Output the (X, Y) coordinate of the center of the cell containing the given text.  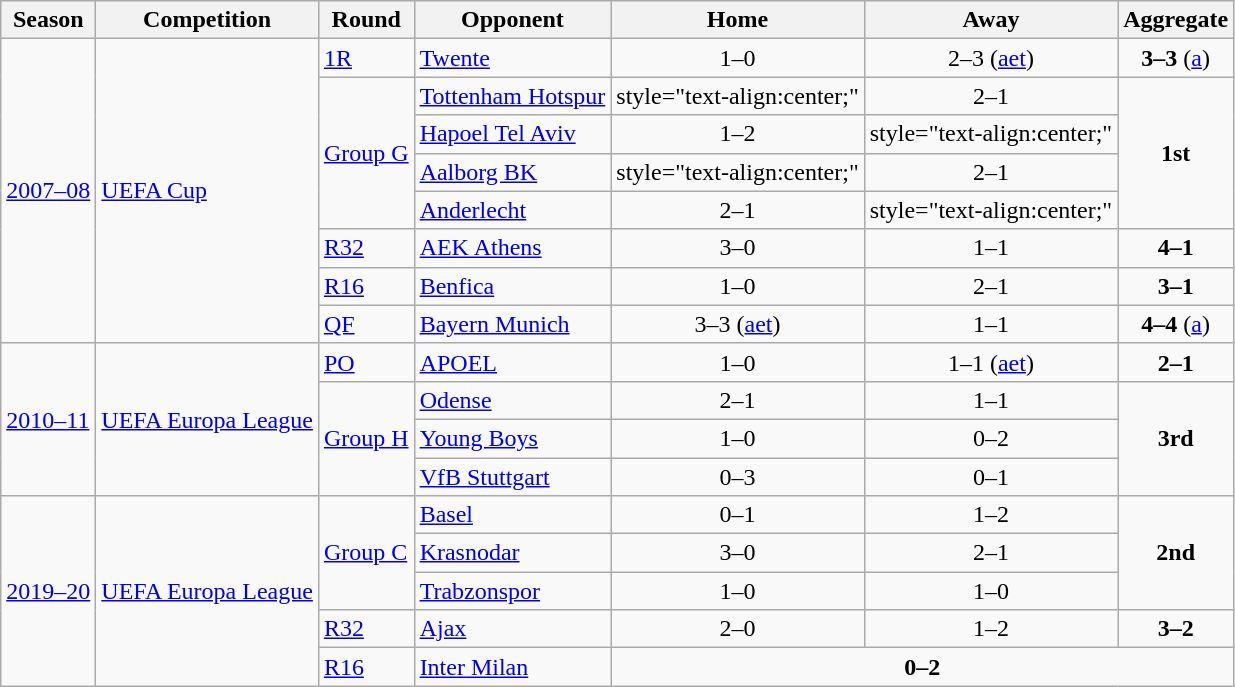
2010–11 (48, 419)
Anderlecht (512, 210)
Competition (208, 20)
Round (366, 20)
Basel (512, 515)
3–3 (aet) (738, 324)
Trabzonspor (512, 591)
AEK Athens (512, 248)
Tottenham Hotspur (512, 96)
UEFA Cup (208, 191)
Krasnodar (512, 553)
2–3 (aet) (990, 58)
2019–20 (48, 591)
Odense (512, 400)
Season (48, 20)
0–3 (738, 477)
2nd (1176, 553)
3–2 (1176, 629)
3rd (1176, 438)
3–1 (1176, 286)
3–3 (a) (1176, 58)
Benfica (512, 286)
Group H (366, 438)
PO (366, 362)
1–1 (aet) (990, 362)
4–4 (a) (1176, 324)
QF (366, 324)
4–1 (1176, 248)
Ajax (512, 629)
Young Boys (512, 438)
VfB Stuttgart (512, 477)
Home (738, 20)
Group C (366, 553)
Away (990, 20)
Hapoel Tel Aviv (512, 134)
APOEL (512, 362)
Opponent (512, 20)
Aggregate (1176, 20)
2007–08 (48, 191)
Twente (512, 58)
2–0 (738, 629)
Aalborg BK (512, 172)
Inter Milan (512, 667)
1st (1176, 153)
Bayern Munich (512, 324)
Group G (366, 153)
1R (366, 58)
